Provide the [x, y] coordinate of the cell's center where the given text is located.  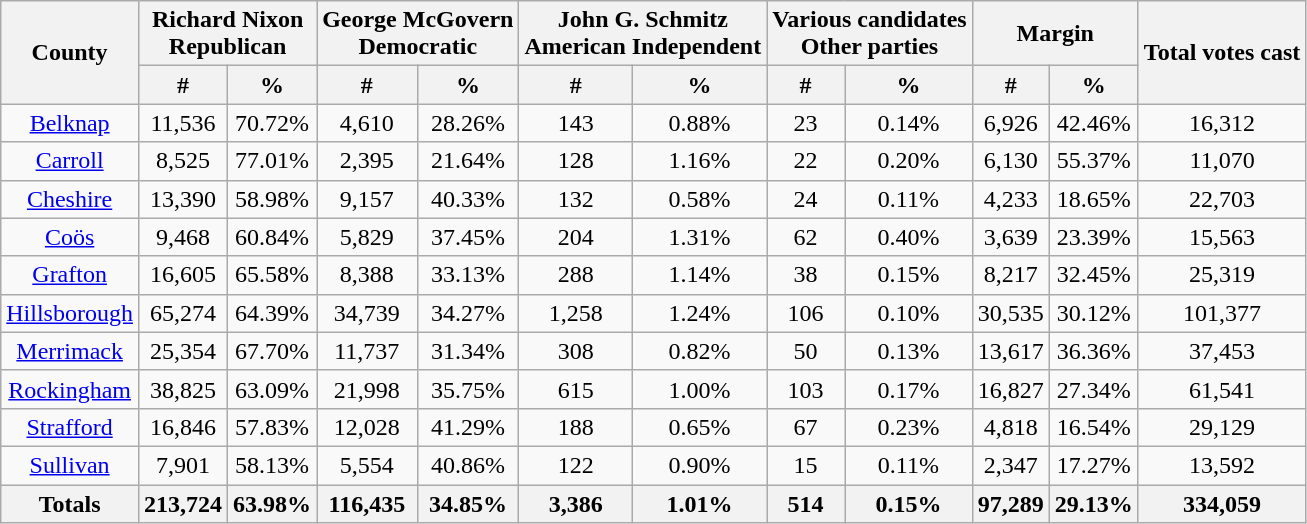
1.00% [699, 389]
37.45% [468, 237]
County [70, 52]
21.64% [468, 161]
Total votes cast [1222, 52]
60.84% [272, 237]
23.39% [1094, 237]
35.75% [468, 389]
11,737 [367, 351]
1.24% [699, 313]
32.45% [1094, 275]
103 [806, 389]
4,233 [1010, 199]
97,289 [1010, 503]
37,453 [1222, 351]
6,926 [1010, 123]
38,825 [182, 389]
Merrimack [70, 351]
0.40% [909, 237]
58.98% [272, 199]
288 [576, 275]
122 [576, 465]
57.83% [272, 427]
0.10% [909, 313]
17.27% [1094, 465]
1.31% [699, 237]
8,388 [367, 275]
Sullivan [70, 465]
0.17% [909, 389]
25,354 [182, 351]
Carroll [70, 161]
334,059 [1222, 503]
0.23% [909, 427]
29,129 [1222, 427]
40.86% [468, 465]
2,347 [1010, 465]
0.14% [909, 123]
38 [806, 275]
615 [576, 389]
0.13% [909, 351]
132 [576, 199]
40.33% [468, 199]
11,070 [1222, 161]
9,157 [367, 199]
77.01% [272, 161]
6,130 [1010, 161]
62 [806, 237]
514 [806, 503]
Belknap [70, 123]
23 [806, 123]
5,554 [367, 465]
Richard NixonRepublican [227, 34]
204 [576, 237]
42.46% [1094, 123]
13,390 [182, 199]
55.37% [1094, 161]
116,435 [367, 503]
Various candidatesOther parties [870, 34]
1.16% [699, 161]
34,739 [367, 313]
64.39% [272, 313]
31.34% [468, 351]
0.58% [699, 199]
30.12% [1094, 313]
34.27% [468, 313]
0.20% [909, 161]
101,377 [1222, 313]
15,563 [1222, 237]
3,639 [1010, 237]
34.85% [468, 503]
61,541 [1222, 389]
67 [806, 427]
67.70% [272, 351]
29.13% [1094, 503]
22 [806, 161]
63.09% [272, 389]
50 [806, 351]
2,395 [367, 161]
16,846 [182, 427]
25,319 [1222, 275]
5,829 [367, 237]
John G. SchmitzAmerican Independent [643, 34]
11,536 [182, 123]
13,592 [1222, 465]
13,617 [1010, 351]
16,312 [1222, 123]
143 [576, 123]
18.65% [1094, 199]
Totals [70, 503]
Coös [70, 237]
0.82% [699, 351]
Rockingham [70, 389]
22,703 [1222, 199]
Grafton [70, 275]
7,901 [182, 465]
27.34% [1094, 389]
213,724 [182, 503]
Margin [1055, 34]
63.98% [272, 503]
128 [576, 161]
36.36% [1094, 351]
21,998 [367, 389]
70.72% [272, 123]
Cheshire [70, 199]
3,386 [576, 503]
24 [806, 199]
Strafford [70, 427]
33.13% [468, 275]
16,827 [1010, 389]
George McGovernDemocratic [418, 34]
16,605 [182, 275]
30,535 [1010, 313]
106 [806, 313]
0.65% [699, 427]
15 [806, 465]
16.54% [1094, 427]
8,525 [182, 161]
58.13% [272, 465]
4,610 [367, 123]
4,818 [1010, 427]
9,468 [182, 237]
8,217 [1010, 275]
308 [576, 351]
188 [576, 427]
Hillsborough [70, 313]
0.88% [699, 123]
65,274 [182, 313]
0.90% [699, 465]
1,258 [576, 313]
1.14% [699, 275]
12,028 [367, 427]
65.58% [272, 275]
1.01% [699, 503]
28.26% [468, 123]
41.29% [468, 427]
